For the text-containing cell, return its midpoint in (X, Y) coordinate format. 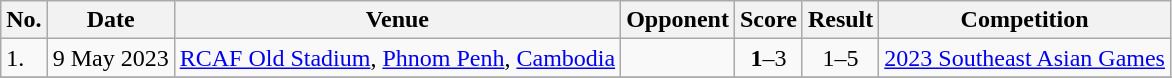
9 May 2023 (110, 58)
1–3 (768, 58)
RCAF Old Stadium, Phnom Penh, Cambodia (397, 58)
1. (24, 58)
Venue (397, 20)
Date (110, 20)
1–5 (840, 58)
2023 Southeast Asian Games (1025, 58)
Score (768, 20)
Opponent (678, 20)
No. (24, 20)
Competition (1025, 20)
Result (840, 20)
